For the text-containing cell, return its midpoint in [X, Y] coordinate format. 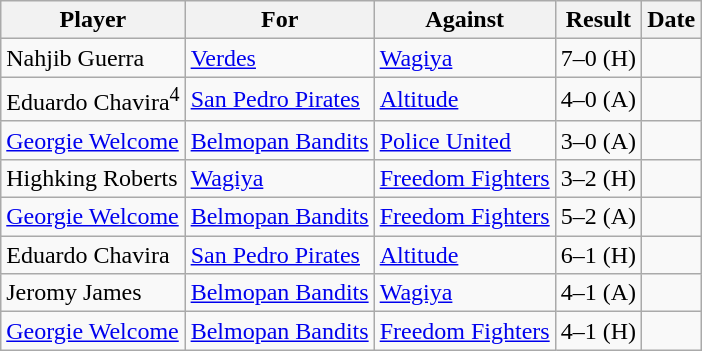
5–2 (A) [598, 217]
For [280, 20]
Jeromy James [93, 293]
4–1 (A) [598, 293]
Result [598, 20]
6–1 (H) [598, 255]
4–1 (H) [598, 331]
Nahjib Guerra [93, 58]
Police United [464, 140]
3–0 (A) [598, 140]
Verdes [280, 58]
Highking Roberts [93, 178]
4–0 (A) [598, 100]
Date [672, 20]
3–2 (H) [598, 178]
7–0 (H) [598, 58]
Eduardo Chavira [93, 255]
Player [93, 20]
Eduardo Chavira4 [93, 100]
Against [464, 20]
